Scan for the cell matching the given text and deliver its [X, Y] coordinate at center. 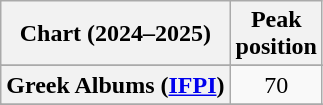
Peakposition [276, 34]
Chart (2024–2025) [116, 34]
Greek Albums (IFPI) [116, 85]
70 [276, 85]
